From the cell containing the given text, extract its center point as [x, y] coordinate. 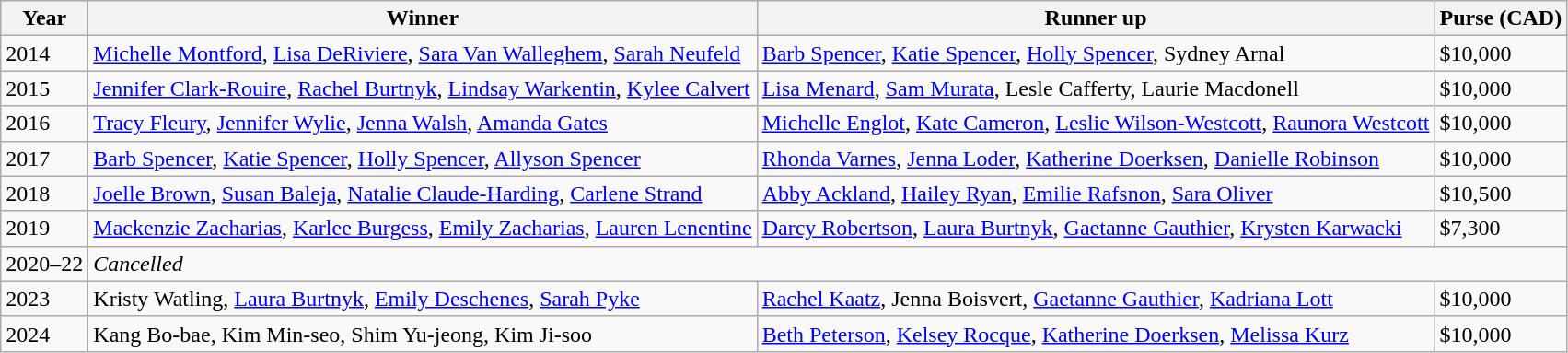
2019 [44, 229]
$7,300 [1501, 229]
Rhonda Varnes, Jenna Loder, Katherine Doerksen, Danielle Robinson [1096, 159]
Runner up [1096, 18]
2024 [44, 334]
Darcy Robertson, Laura Burtnyk, Gaetanne Gauthier, Krysten Karwacki [1096, 229]
Jennifer Clark-Rouire, Rachel Burtnyk, Lindsay Warkentin, Kylee Calvert [423, 88]
Beth Peterson, Kelsey Rocque, Katherine Doerksen, Melissa Kurz [1096, 334]
2018 [44, 194]
Barb Spencer, Katie Spencer, Holly Spencer, Allyson Spencer [423, 159]
Kang Bo-bae, Kim Min-seo, Shim Yu-jeong, Kim Ji-soo [423, 334]
Abby Ackland, Hailey Ryan, Emilie Rafsnon, Sara Oliver [1096, 194]
$10,500 [1501, 194]
2015 [44, 88]
Rachel Kaatz, Jenna Boisvert, Gaetanne Gauthier, Kadriana Lott [1096, 299]
Cancelled [828, 264]
Year [44, 18]
Purse (CAD) [1501, 18]
Kristy Watling, Laura Burtnyk, Emily Deschenes, Sarah Pyke [423, 299]
Joelle Brown, Susan Baleja, Natalie Claude-Harding, Carlene Strand [423, 194]
2017 [44, 159]
Barb Spencer, Katie Spencer, Holly Spencer, Sydney Arnal [1096, 53]
Mackenzie Zacharias, Karlee Burgess, Emily Zacharias, Lauren Lenentine [423, 229]
Lisa Menard, Sam Murata, Lesle Cafferty, Laurie Macdonell [1096, 88]
Michelle Montford, Lisa DeRiviere, Sara Van Walleghem, Sarah Neufeld [423, 53]
2023 [44, 299]
Winner [423, 18]
2014 [44, 53]
2020–22 [44, 264]
Michelle Englot, Kate Cameron, Leslie Wilson-Westcott, Raunora Westcott [1096, 124]
2016 [44, 124]
Tracy Fleury, Jennifer Wylie, Jenna Walsh, Amanda Gates [423, 124]
